Detect which cell encompasses the target text, then output its (X, Y) center coordinate. 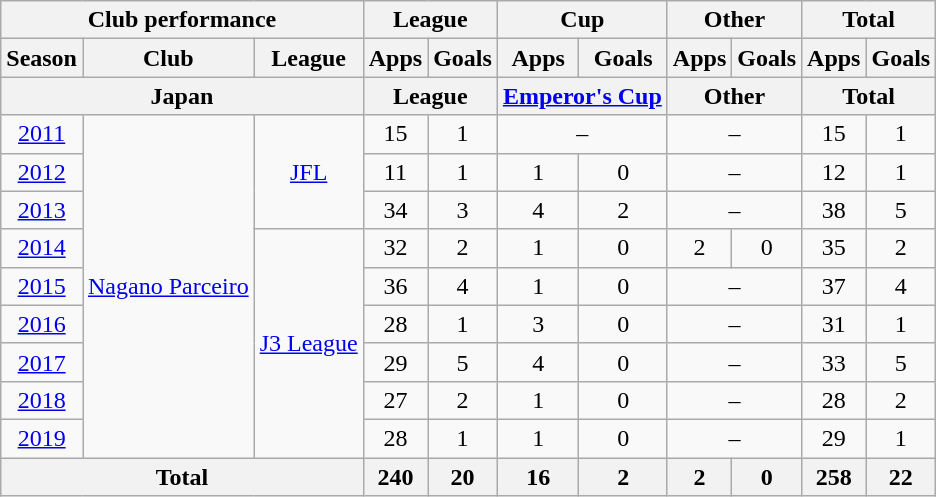
Club performance (182, 20)
22 (901, 477)
2019 (42, 438)
36 (395, 286)
2016 (42, 324)
35 (834, 248)
J3 League (308, 343)
37 (834, 286)
Season (42, 58)
34 (395, 210)
2015 (42, 286)
2017 (42, 362)
11 (395, 172)
240 (395, 477)
2018 (42, 400)
31 (834, 324)
33 (834, 362)
Cup (582, 20)
32 (395, 248)
Japan (182, 96)
16 (538, 477)
12 (834, 172)
Nagano Parceiro (168, 286)
JFL (308, 172)
38 (834, 210)
2011 (42, 134)
258 (834, 477)
2014 (42, 248)
Club (168, 58)
Emperor's Cup (582, 96)
20 (463, 477)
27 (395, 400)
2012 (42, 172)
2013 (42, 210)
